From the cell containing the given text, extract its center point as (X, Y) coordinate. 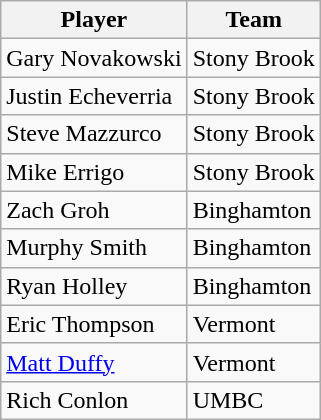
Player (94, 20)
Steve Mazzurco (94, 134)
Matt Duffy (94, 362)
Gary Novakowski (94, 58)
Team (254, 20)
Justin Echeverria (94, 96)
UMBC (254, 400)
Eric Thompson (94, 324)
Ryan Holley (94, 286)
Zach Groh (94, 210)
Murphy Smith (94, 248)
Rich Conlon (94, 400)
Mike Errigo (94, 172)
